Provide the (x, y) coordinate of the cell's center where the given text is located.  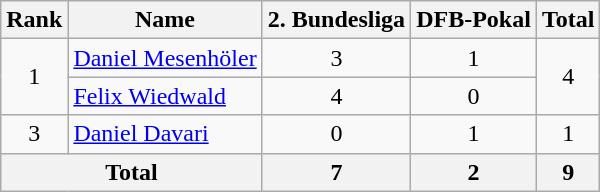
Rank (34, 20)
9 (568, 172)
7 (336, 172)
Daniel Davari (165, 134)
Name (165, 20)
Daniel Mesenhöler (165, 58)
2 (474, 172)
2. Bundesliga (336, 20)
DFB-Pokal (474, 20)
Felix Wiedwald (165, 96)
